Identify which cell holds the provided text, then report its [x, y] central coordinate. 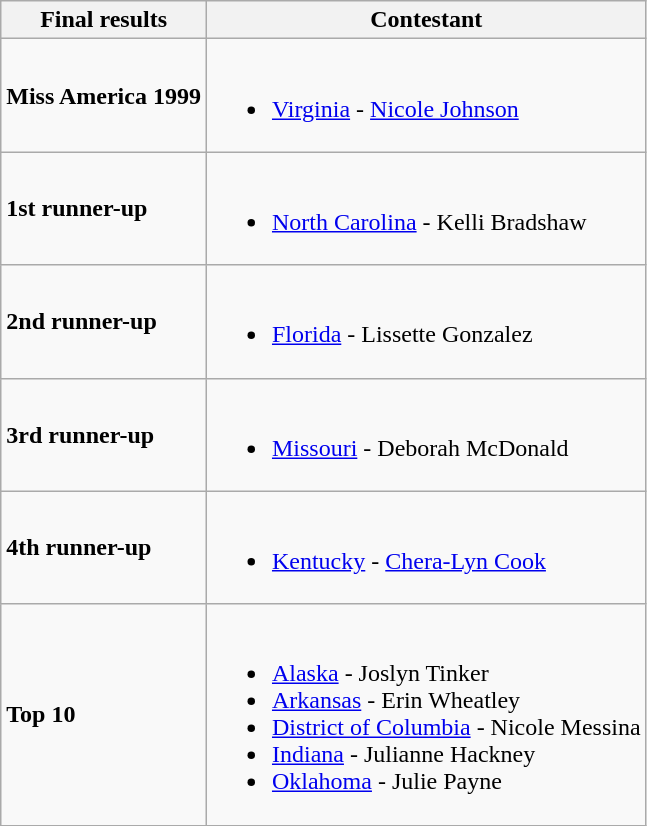
Top 10 [104, 714]
1st runner-up [104, 208]
Final results [104, 20]
3rd runner-up [104, 434]
Kentucky - Chera-Lyn Cook [426, 548]
2nd runner-up [104, 322]
Contestant [426, 20]
Florida - Lissette Gonzalez [426, 322]
Miss America 1999 [104, 96]
North Carolina - Kelli Bradshaw [426, 208]
Virginia - Nicole Johnson [426, 96]
Missouri - Deborah McDonald [426, 434]
Alaska - Joslyn Tinker Arkansas - Erin Wheatley District of Columbia - Nicole Messina Indiana - Julianne Hackney Oklahoma - Julie Payne [426, 714]
4th runner-up [104, 548]
